Capture the cell that displays the provided text and extract its (x, y) central coordinate. 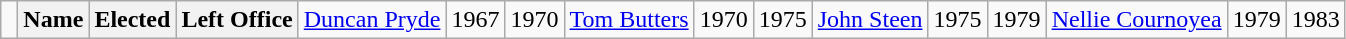
Nellie Cournoyea (1136, 20)
Left Office (237, 20)
Tom Butters (629, 20)
Elected (132, 20)
Duncan Pryde (372, 20)
1967 (476, 20)
John Steen (870, 20)
1983 (1316, 20)
Name (54, 20)
